Identify which cell holds the provided text, then report its (x, y) central coordinate. 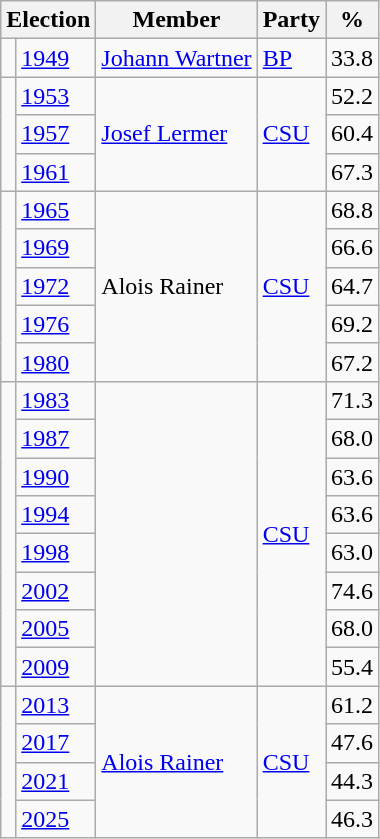
55.4 (352, 667)
68.8 (352, 210)
66.6 (352, 248)
74.6 (352, 591)
69.2 (352, 324)
1990 (56, 477)
1980 (56, 362)
Johann Wartner (176, 58)
63.0 (352, 553)
1949 (56, 58)
33.8 (352, 58)
2025 (56, 819)
BP (291, 58)
47.6 (352, 743)
1969 (56, 248)
2009 (56, 667)
64.7 (352, 286)
1961 (56, 172)
60.4 (352, 134)
1983 (56, 400)
Member (176, 20)
2021 (56, 781)
2005 (56, 629)
2013 (56, 705)
1994 (56, 515)
71.3 (352, 400)
1976 (56, 324)
Party (291, 20)
2017 (56, 743)
1965 (56, 210)
2002 (56, 591)
61.2 (352, 705)
1957 (56, 134)
1972 (56, 286)
67.3 (352, 172)
67.2 (352, 362)
Josef Lermer (176, 134)
Election (48, 20)
44.3 (352, 781)
1998 (56, 553)
1987 (56, 438)
52.2 (352, 96)
% (352, 20)
46.3 (352, 819)
1953 (56, 96)
